Detect which cell encompasses the target text, then output its [x, y] center coordinate. 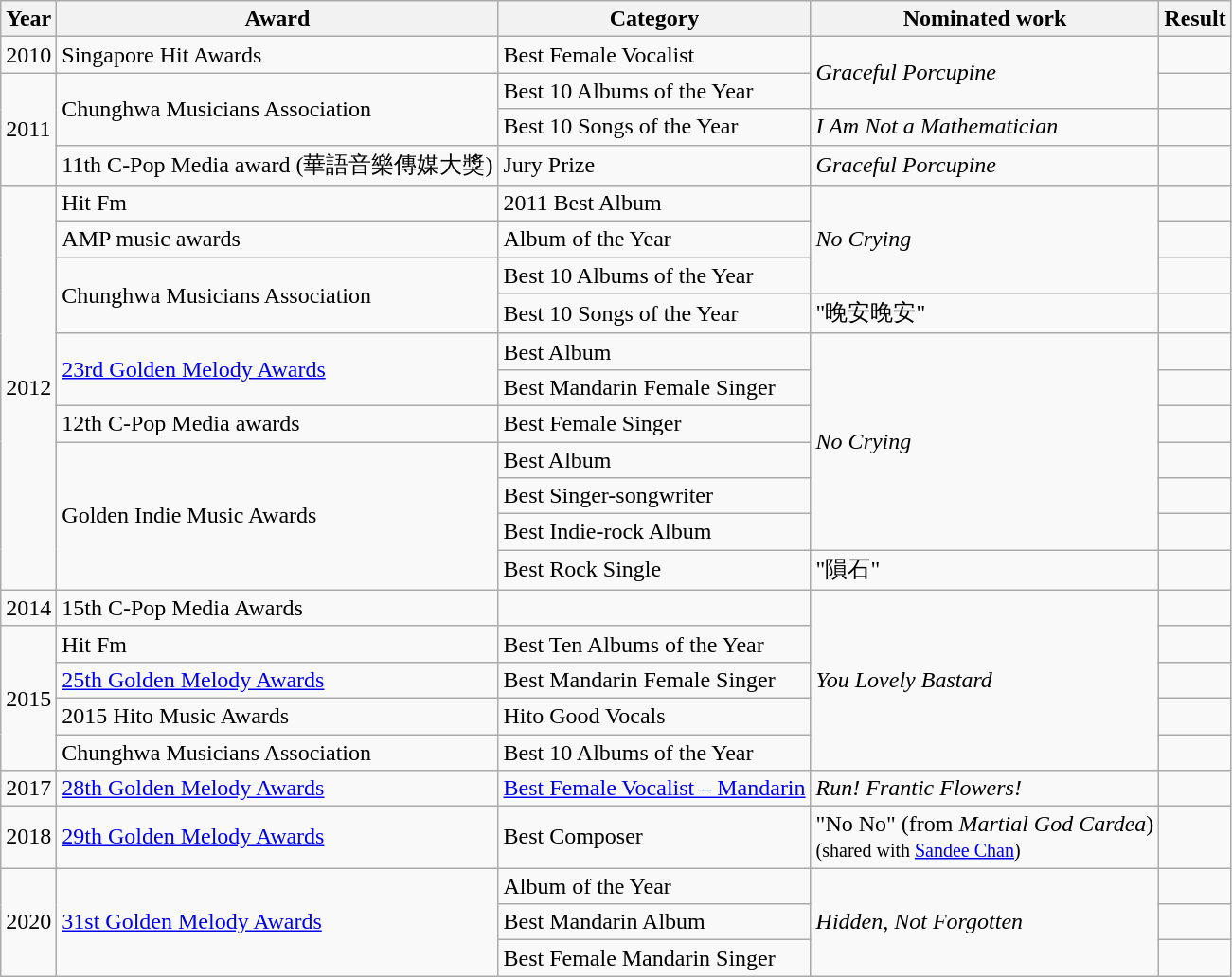
2020 [28, 922]
2015 Hito Music Awards [277, 716]
Best Singer-songwriter [654, 496]
You Lovely Bastard [985, 680]
Run! Frantic Flowers! [985, 789]
Award [277, 19]
Best Female Vocalist [654, 55]
Best Female Mandarin Singer [654, 958]
15th C-Pop Media Awards [277, 608]
2012 [28, 388]
Result [1195, 19]
Golden Indie Music Awards [277, 515]
28th Golden Melody Awards [277, 789]
Hito Good Vocals [654, 716]
31st Golden Melody Awards [277, 922]
11th C-Pop Media award (華語音樂傳媒大獎) [277, 165]
Category [654, 19]
2011 Best Album [654, 204]
"隕石" [985, 570]
2010 [28, 55]
Best Female Singer [654, 423]
Best Composer [654, 837]
2011 [28, 129]
Singapore Hit Awards [277, 55]
2017 [28, 789]
Best Female Vocalist – Mandarin [654, 789]
Hidden, Not Forgotten [985, 922]
23rd Golden Melody Awards [277, 369]
Jury Prize [654, 165]
"晚安晚安" [985, 314]
Year [28, 19]
2018 [28, 837]
29th Golden Melody Awards [277, 837]
Best Rock Single [654, 570]
25th Golden Melody Awards [277, 680]
2015 [28, 698]
2014 [28, 608]
Best Ten Albums of the Year [654, 644]
Best Mandarin Album [654, 922]
12th C-Pop Media awards [277, 423]
Nominated work [985, 19]
I Am Not a Mathematician [985, 127]
Best Indie-rock Album [654, 532]
AMP music awards [277, 240]
"No No" (from Martial God Cardea) (shared with Sandee Chan) [985, 837]
